For the text-containing cell, return its midpoint in (X, Y) coordinate format. 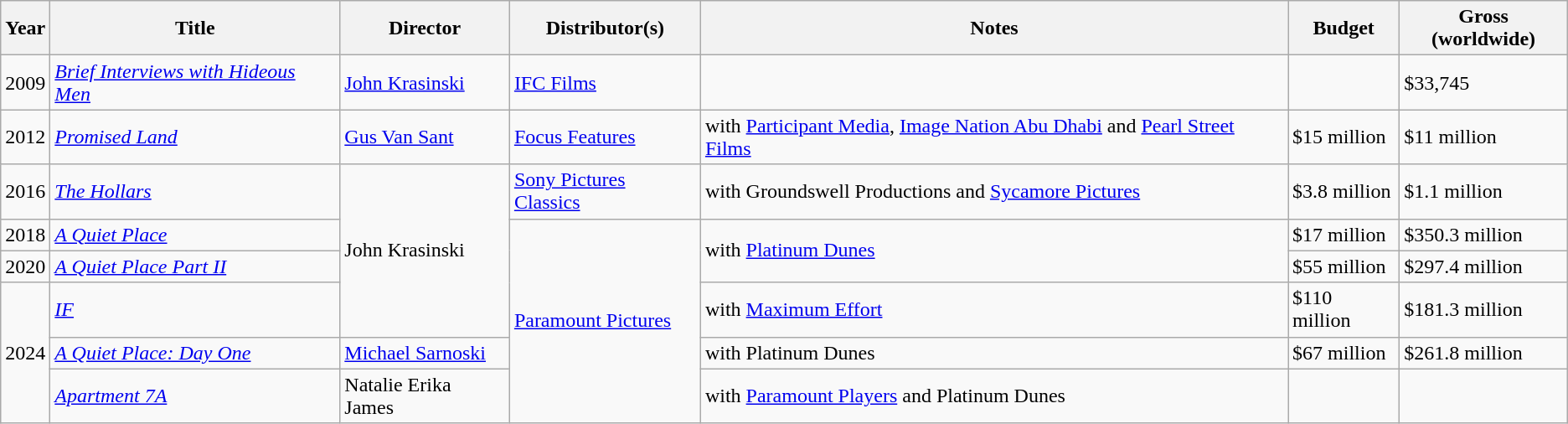
Gus Van Sant (426, 137)
$55 million (1344, 266)
$350.3 million (1483, 235)
$67 million (1344, 353)
IFC Films (605, 82)
$11 million (1483, 137)
Promised Land (195, 137)
$110 million (1344, 310)
Year (25, 28)
Apartment 7A (195, 396)
$3.8 million (1344, 191)
IF (195, 310)
Paramount Pictures (605, 321)
$181.3 million (1483, 310)
Michael Sarnoski (426, 353)
2016 (25, 191)
The Hollars (195, 191)
Budget (1344, 28)
$261.8 million (1483, 353)
$17 million (1344, 235)
$297.4 million (1483, 266)
2009 (25, 82)
with Maximum Effort (993, 310)
Distributor(s) (605, 28)
with Participant Media, Image Nation Abu Dhabi and Pearl Street Films (993, 137)
$15 million (1344, 137)
A Quiet Place Part II (195, 266)
with Groundswell Productions and Sycamore Pictures (993, 191)
Notes (993, 28)
$1.1 million (1483, 191)
A Quiet Place: Day One (195, 353)
Gross (worldwide) (1483, 28)
2018 (25, 235)
Director (426, 28)
2024 (25, 353)
2020 (25, 266)
Natalie Erika James (426, 396)
Title (195, 28)
A Quiet Place (195, 235)
$33,745 (1483, 82)
with Paramount Players and Platinum Dunes (993, 396)
Sony Pictures Classics (605, 191)
Focus Features (605, 137)
2012 (25, 137)
Brief Interviews with Hideous Men (195, 82)
